From the cell containing the given text, extract its center point as [X, Y] coordinate. 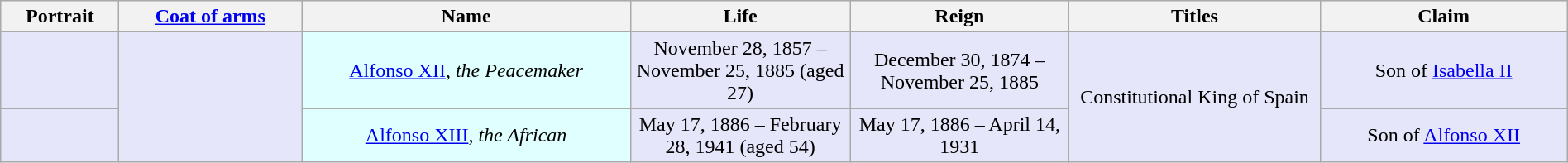
May 17, 1886 – February 28, 1941 (aged 54) [739, 136]
May 17, 1886 – April 14, 1931 [959, 136]
Alfonso XII, the Peacemaker [466, 70]
Life [739, 17]
Constitutional King of Spain [1194, 98]
Reign [959, 17]
Son of Isabella II [1444, 70]
Name [466, 17]
Titles [1194, 17]
Son of Alfonso XII [1444, 136]
November 28, 1857 – November 25, 1885 (aged 27) [739, 70]
December 30, 1874 – November 25, 1885 [959, 70]
Claim [1444, 17]
Alfonso XIII, the African [466, 136]
Coat of arms [210, 17]
Portrait [60, 17]
